For the text-containing cell, return its midpoint in [x, y] coordinate format. 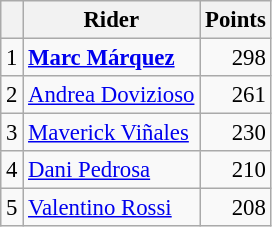
5 [12, 208]
Andrea Dovizioso [112, 95]
2 [12, 95]
298 [236, 58]
4 [12, 170]
230 [236, 133]
Dani Pedrosa [112, 170]
Marc Márquez [112, 58]
Points [236, 20]
261 [236, 95]
3 [12, 133]
Valentino Rossi [112, 208]
1 [12, 58]
208 [236, 208]
Maverick Viñales [112, 133]
Rider [112, 20]
210 [236, 170]
